Capture the cell that displays the provided text and extract its [x, y] central coordinate. 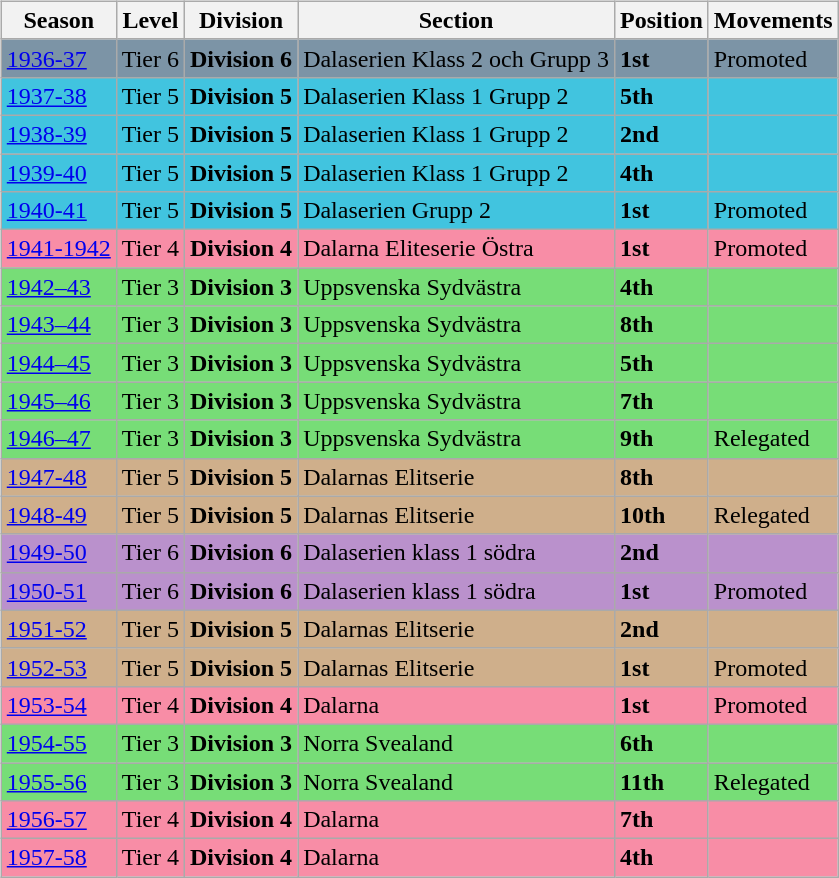
9th [662, 439]
1949-50 [58, 553]
11th [662, 781]
1946–47 [58, 439]
1940-41 [58, 211]
1943–44 [58, 325]
1954-55 [58, 743]
Dalaserien Klass 2 och Grupp 3 [456, 58]
Level [150, 20]
Division [242, 20]
Section [456, 20]
1951-52 [58, 629]
Position [662, 20]
1948-49 [58, 515]
1955-56 [58, 781]
6th [662, 743]
10th [662, 515]
1950-51 [58, 591]
1952-53 [58, 667]
Dalarna Eliteserie Östra [456, 249]
1941-1942 [58, 249]
1938-39 [58, 134]
1953-54 [58, 705]
1957-58 [58, 858]
1937-38 [58, 96]
Season [58, 20]
1956-57 [58, 820]
1942–43 [58, 287]
Dalaserien Grupp 2 [456, 211]
1936-37 [58, 58]
1945–46 [58, 401]
1939-40 [58, 173]
1944–45 [58, 363]
Movements [773, 20]
1947-48 [58, 477]
